Provide the [x, y] coordinate of the cell's center where the given text is located.  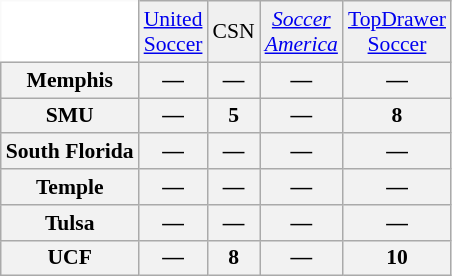
Memphis [70, 80]
CSN [234, 32]
SoccerAmerica [302, 32]
10 [397, 258]
South Florida [70, 152]
UnitedSoccer [174, 32]
5 [234, 116]
TopDrawerSoccer [397, 32]
Temple [70, 187]
Tulsa [70, 223]
SMU [70, 116]
UCF [70, 258]
